Find where the given text appears and provide that cell's center as [x, y] coordinate. 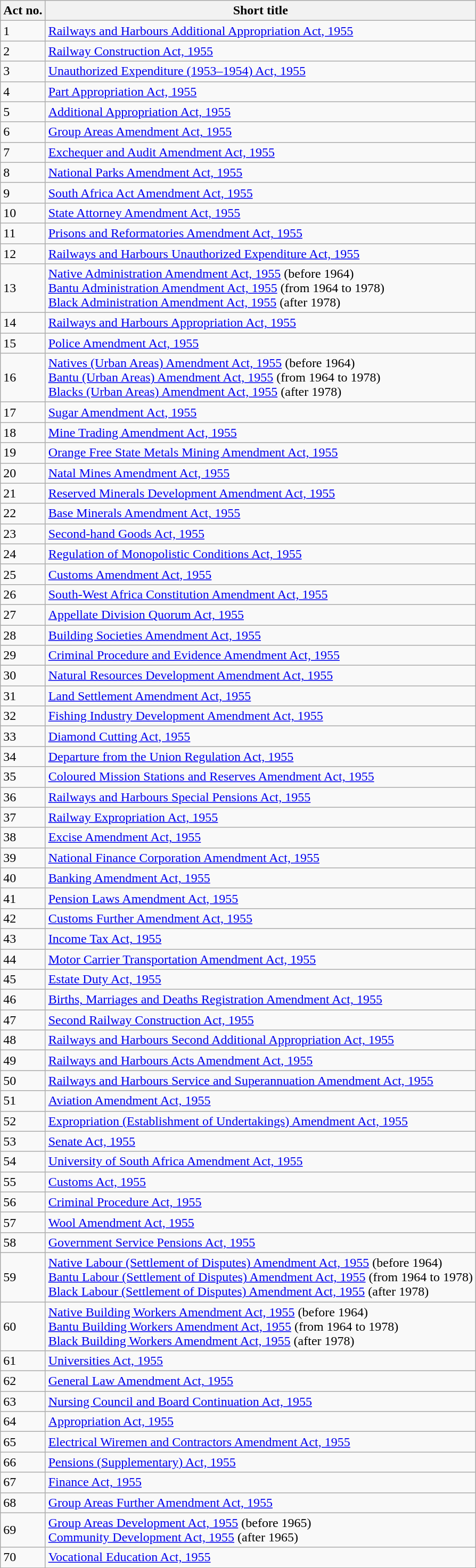
14 [23, 323]
National Finance Corporation Amendment Act, 1955 [260, 858]
Natural Resources Development Amendment Act, 1955 [260, 676]
Government Service Pensions Act, 1955 [260, 1242]
Railways and Harbours Second Additional Appropriation Act, 1955 [260, 1040]
Second-hand Goods Act, 1955 [260, 534]
6 [23, 132]
50 [23, 1081]
Aviation Amendment Act, 1955 [260, 1101]
63 [23, 1401]
Group Areas Development Act, 1955 (before 1965) Community Development Act, 1955 (after 1965) [260, 1530]
Finance Act, 1955 [260, 1482]
4 [23, 92]
15 [23, 343]
Group Areas Amendment Act, 1955 [260, 132]
Wool Amendment Act, 1955 [260, 1222]
Fishing Industry Development Amendment Act, 1955 [260, 716]
Railways and Harbours Special Pensions Act, 1955 [260, 797]
16 [23, 378]
58 [23, 1242]
National Parks Amendment Act, 1955 [260, 172]
27 [23, 615]
66 [23, 1462]
Departure from the Union Regulation Act, 1955 [260, 757]
9 [23, 193]
37 [23, 817]
26 [23, 594]
13 [23, 288]
Coloured Mission Stations and Reserves Amendment Act, 1955 [260, 777]
Appropriation Act, 1955 [260, 1422]
59 [23, 1277]
55 [23, 1182]
South-West Africa Constitution Amendment Act, 1955 [260, 594]
69 [23, 1530]
University of South Africa Amendment Act, 1955 [260, 1162]
12 [23, 254]
2 [23, 51]
43 [23, 939]
Reserved Minerals Development Amendment Act, 1955 [260, 493]
Second Railway Construction Act, 1955 [260, 1020]
1 [23, 31]
8 [23, 172]
48 [23, 1040]
42 [23, 918]
Railway Construction Act, 1955 [260, 51]
10 [23, 213]
Railways and Harbours Appropriation Act, 1955 [260, 323]
Base Minerals Amendment Act, 1955 [260, 513]
Building Societies Amendment Act, 1955 [260, 635]
Short title [260, 11]
56 [23, 1202]
54 [23, 1162]
Motor Carrier Transportation Amendment Act, 1955 [260, 959]
35 [23, 777]
33 [23, 736]
53 [23, 1141]
23 [23, 534]
Railways and Harbours Service and Superannuation Amendment Act, 1955 [260, 1081]
68 [23, 1503]
39 [23, 858]
Banking Amendment Act, 1955 [260, 878]
21 [23, 493]
62 [23, 1381]
Act no. [23, 11]
Additional Appropriation Act, 1955 [260, 112]
18 [23, 433]
State Attorney Amendment Act, 1955 [260, 213]
South Africa Act Amendment Act, 1955 [260, 193]
32 [23, 716]
Regulation of Monopolistic Conditions Act, 1955 [260, 554]
Criminal Procedure and Evidence Amendment Act, 1955 [260, 656]
31 [23, 696]
Railways and Harbours Unauthorized Expenditure Act, 1955 [260, 254]
7 [23, 152]
Pension Laws Amendment Act, 1955 [260, 898]
Prisons and Reformatories Amendment Act, 1955 [260, 233]
40 [23, 878]
24 [23, 554]
Diamond Cutting Act, 1955 [260, 736]
Criminal Procedure Act, 1955 [260, 1202]
45 [23, 980]
Universities Act, 1955 [260, 1361]
11 [23, 233]
38 [23, 837]
Pensions (Supplementary) Act, 1955 [260, 1462]
Customs Further Amendment Act, 1955 [260, 918]
17 [23, 412]
Expropriation (Establishment of Undertakings) Amendment Act, 1955 [260, 1121]
41 [23, 898]
Unauthorized Expenditure (1953–1954) Act, 1955 [260, 71]
30 [23, 676]
28 [23, 635]
36 [23, 797]
Excise Amendment Act, 1955 [260, 837]
70 [23, 1557]
Customs Act, 1955 [260, 1182]
Customs Amendment Act, 1955 [260, 574]
20 [23, 473]
Natal Mines Amendment Act, 1955 [260, 473]
Group Areas Further Amendment Act, 1955 [260, 1503]
67 [23, 1482]
22 [23, 513]
Senate Act, 1955 [260, 1141]
Income Tax Act, 1955 [260, 939]
19 [23, 453]
49 [23, 1060]
Exchequer and Audit Amendment Act, 1955 [260, 152]
Appellate Division Quorum Act, 1955 [260, 615]
65 [23, 1442]
44 [23, 959]
64 [23, 1422]
47 [23, 1020]
25 [23, 574]
Electrical Wiremen and Contractors Amendment Act, 1955 [260, 1442]
Vocational Education Act, 1955 [260, 1557]
60 [23, 1326]
Sugar Amendment Act, 1955 [260, 412]
3 [23, 71]
Orange Free State Metals Mining Amendment Act, 1955 [260, 453]
Part Appropriation Act, 1955 [260, 92]
5 [23, 112]
Police Amendment Act, 1955 [260, 343]
Mine Trading Amendment Act, 1955 [260, 433]
61 [23, 1361]
34 [23, 757]
46 [23, 1000]
Births, Marriages and Deaths Registration Amendment Act, 1955 [260, 1000]
General Law Amendment Act, 1955 [260, 1381]
52 [23, 1121]
Railways and Harbours Acts Amendment Act, 1955 [260, 1060]
Land Settlement Amendment Act, 1955 [260, 696]
51 [23, 1101]
Railway Expropriation Act, 1955 [260, 817]
29 [23, 656]
Railways and Harbours Additional Appropriation Act, 1955 [260, 31]
Estate Duty Act, 1955 [260, 980]
Nursing Council and Board Continuation Act, 1955 [260, 1401]
57 [23, 1222]
